Return the [X, Y] coordinate for the center point of the cell that contains the specified text.  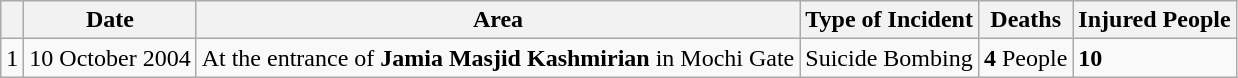
Type of Incident [890, 20]
Date [110, 20]
1 [12, 58]
Deaths [1025, 20]
10 October 2004 [110, 58]
Injured People [1154, 20]
Area [498, 20]
Suicide Bombing [890, 58]
10 [1154, 58]
At the entrance of Jamia Masjid Kashmirian in Mochi Gate [498, 58]
4 People [1025, 58]
